Search for the cell housing the specified text and yield its [X, Y] center coordinate. 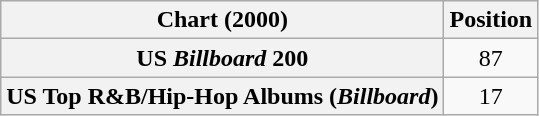
87 [491, 58]
US Top R&B/Hip-Hop Albums (Billboard) [222, 96]
Position [491, 20]
US Billboard 200 [222, 58]
17 [491, 96]
Chart (2000) [222, 20]
